Scan for the cell matching the given text and deliver its (X, Y) coordinate at center. 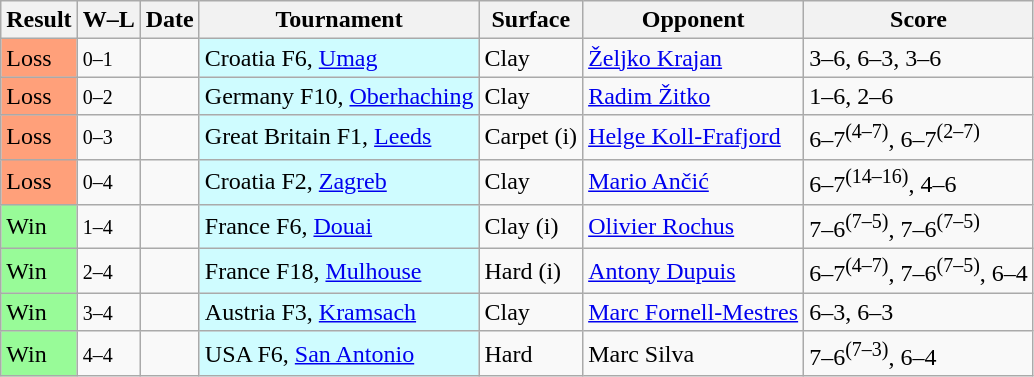
0–1 (108, 58)
Željko Krajan (694, 58)
Carpet (i) (531, 138)
6–7(14–16), 4–6 (919, 182)
France F18, Mulhouse (339, 272)
7–6(7–3), 6–4 (919, 354)
Austria F3, Kramsach (339, 312)
Hard (i) (531, 272)
6–3, 6–3 (919, 312)
4–4 (108, 354)
Croatia F2, Zagreb (339, 182)
Date (170, 20)
3–6, 6–3, 3–6 (919, 58)
Antony Dupuis (694, 272)
Result (39, 20)
0–4 (108, 182)
6–7(4–7), 6–7(2–7) (919, 138)
Mario Ančić (694, 182)
1–6, 2–6 (919, 96)
Surface (531, 20)
Croatia F6, Umag (339, 58)
Radim Žitko (694, 96)
Helge Koll-Frafjord (694, 138)
Opponent (694, 20)
6–7(4–7), 7–6(7–5), 6–4 (919, 272)
Score (919, 20)
USA F6, San Antonio (339, 354)
0–2 (108, 96)
Olivier Rochus (694, 226)
Clay (i) (531, 226)
0–3 (108, 138)
France F6, Douai (339, 226)
2–4 (108, 272)
Hard (531, 354)
Tournament (339, 20)
1–4 (108, 226)
Great Britain F1, Leeds (339, 138)
W–L (108, 20)
Marc Fornell-Mestres (694, 312)
Germany F10, Oberhaching (339, 96)
7–6(7–5), 7–6(7–5) (919, 226)
Marc Silva (694, 354)
3–4 (108, 312)
